Return the [x, y] coordinate for the center point of the cell that contains the specified text.  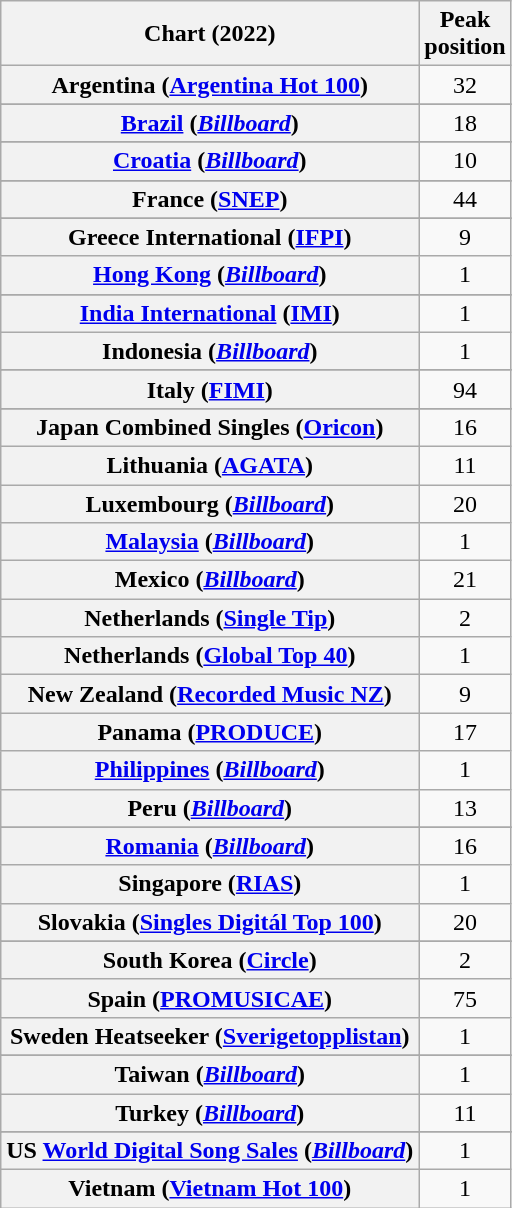
10 [465, 161]
New Zealand (Recorded Music NZ) [210, 694]
Singapore (RIAS) [210, 884]
Italy (FIMI) [210, 389]
32 [465, 85]
Argentina (Argentina Hot 100) [210, 85]
Greece International (IFPI) [210, 237]
Philippines (Billboard) [210, 770]
France (SNEP) [210, 199]
Netherlands (Single Tip) [210, 618]
94 [465, 389]
44 [465, 199]
India International (IMI) [210, 313]
Slovakia (Singles Digitál Top 100) [210, 922]
Hong Kong (Billboard) [210, 275]
75 [465, 998]
Sweden Heatseeker (Sverigetopplistan) [210, 1036]
Vietnam (Vietnam Hot 100) [210, 1189]
Indonesia (Billboard) [210, 351]
Taiwan (Billboard) [210, 1074]
21 [465, 580]
Spain (PROMUSICAE) [210, 998]
Croatia (Billboard) [210, 161]
18 [465, 123]
Brazil (Billboard) [210, 123]
Luxembourg (Billboard) [210, 503]
Lithuania (AGATA) [210, 465]
13 [465, 808]
Japan Combined Singles (Oricon) [210, 427]
South Korea (Circle) [210, 960]
Peru (Billboard) [210, 808]
Chart (2022) [210, 34]
Turkey (Billboard) [210, 1113]
Malaysia (Billboard) [210, 542]
Mexico (Billboard) [210, 580]
US World Digital Song Sales (Billboard) [210, 1151]
Netherlands (Global Top 40) [210, 656]
Romania (Billboard) [210, 846]
17 [465, 732]
Panama (PRODUCE) [210, 732]
Peakposition [465, 34]
